Detect which cell encompasses the target text, then output its [x, y] center coordinate. 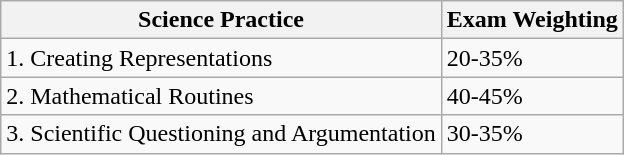
2. Mathematical Routines [222, 96]
1. Creating Representations [222, 58]
40-45% [532, 96]
Science Practice [222, 20]
Exam Weighting [532, 20]
3. Scientific Questioning and Argumentation [222, 134]
30-35% [532, 134]
20-35% [532, 58]
